Determine the (X, Y) coordinate at the center of the cell enclosing the given text.  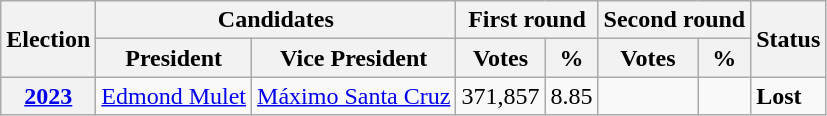
8.85 (572, 96)
371,857 (500, 96)
Vice President (354, 58)
Edmond Mulet (174, 96)
Election (48, 39)
President (174, 58)
Máximo Santa Cruz (354, 96)
Second round (674, 20)
First round (527, 20)
Lost (788, 96)
Status (788, 39)
2023 (48, 96)
Candidates (276, 20)
